From the cell containing the given text, extract its center point as [X, Y] coordinate. 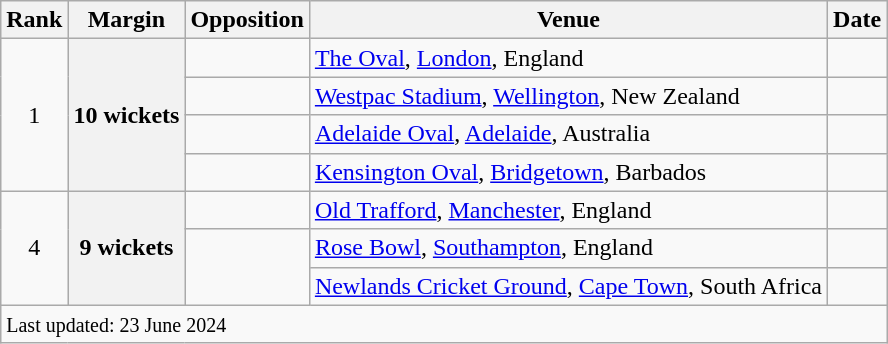
Opposition [247, 20]
1 [34, 115]
Old Trafford, Manchester, England [568, 210]
Date [858, 20]
Margin [126, 20]
9 wickets [126, 248]
Newlands Cricket Ground, Cape Town, South Africa [568, 286]
4 [34, 248]
Last updated: 23 June 2024 [444, 324]
Venue [568, 20]
Westpac Stadium, Wellington, New Zealand [568, 96]
Rose Bowl, Southampton, England [568, 248]
Adelaide Oval, Adelaide, Australia [568, 134]
The Oval, London, England [568, 58]
Rank [34, 20]
Kensington Oval, Bridgetown, Barbados [568, 172]
10 wickets [126, 115]
